Return the (X, Y) coordinate for the center point of the cell that contains the specified text.  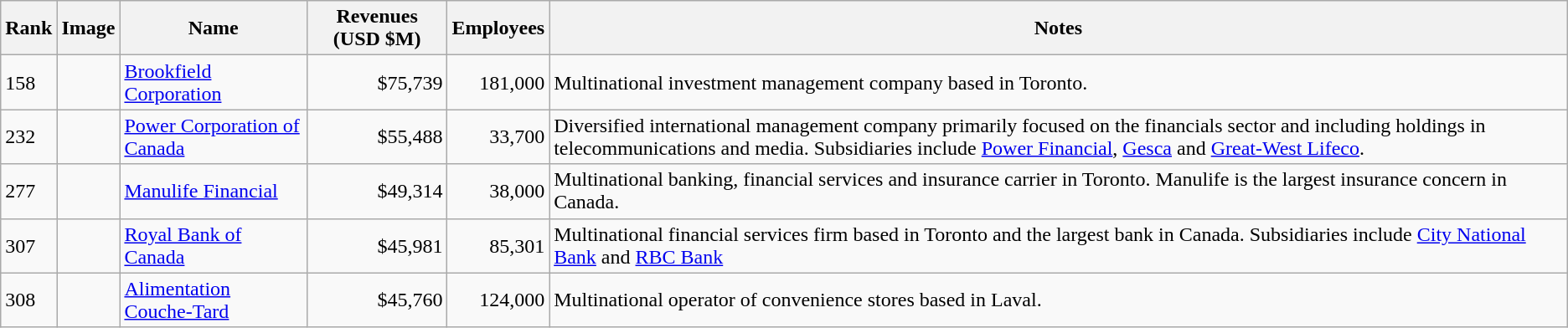
Employees (498, 28)
181,000 (498, 82)
Manulife Financial (214, 191)
Multinational investment management company based in Toronto. (1059, 82)
38,000 (498, 191)
$49,314 (377, 191)
Multinational banking, financial services and insurance carrier in Toronto. Manulife is the largest insurance concern in Canada. (1059, 191)
308 (28, 300)
33,700 (498, 137)
Name (214, 28)
Brookfield Corporation (214, 82)
232 (28, 137)
Alimentation Couche-Tard (214, 300)
$45,760 (377, 300)
277 (28, 191)
$55,488 (377, 137)
Royal Bank of Canada (214, 246)
$45,981 (377, 246)
124,000 (498, 300)
Revenues (USD $M) (377, 28)
85,301 (498, 246)
Image (89, 28)
307 (28, 246)
Multinational financial services firm based in Toronto and the largest bank in Canada. Subsidiaries include City National Bank and RBC Bank (1059, 246)
Rank (28, 28)
Multinational operator of convenience stores based in Laval. (1059, 300)
158 (28, 82)
Power Corporation of Canada (214, 137)
Notes (1059, 28)
$75,739 (377, 82)
